Output the [x, y] coordinate of the center of the cell containing the given text.  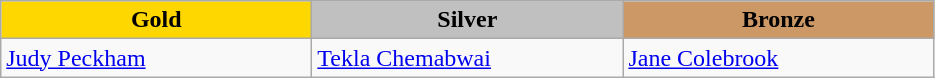
Bronze [778, 20]
Gold [156, 20]
Judy Peckham [156, 58]
Tekla Chemabwai [468, 58]
Silver [468, 20]
Jane Colebrook [778, 58]
